Extract the (X, Y) coordinate from the center of the cell holding the provided text.  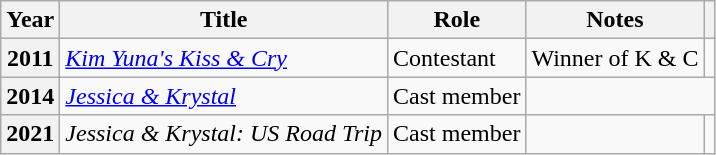
Kim Yuna's Kiss & Cry (224, 58)
Jessica & Krystal: US Road Trip (224, 134)
Year (30, 20)
Jessica & Krystal (224, 96)
2014 (30, 96)
Notes (615, 20)
Winner of K & C (615, 58)
Title (224, 20)
Role (457, 20)
2021 (30, 134)
2011 (30, 58)
Contestant (457, 58)
